From the cell containing the given text, extract its center point as (X, Y) coordinate. 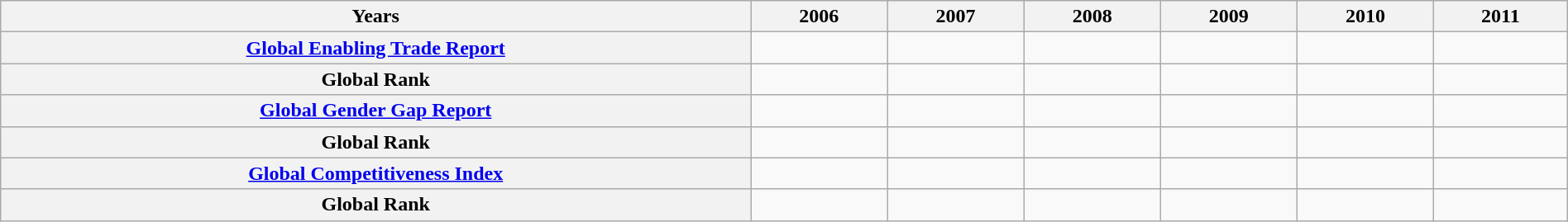
2009 (1229, 17)
Global Competitiveness Index (375, 173)
Years (375, 17)
2010 (1365, 17)
2007 (956, 17)
2006 (819, 17)
Global Gender Gap Report (375, 111)
2008 (1092, 17)
Global Enabling Trade Report (375, 48)
2011 (1501, 17)
